Find where the given text appears and provide that cell's center as (x, y) coordinate. 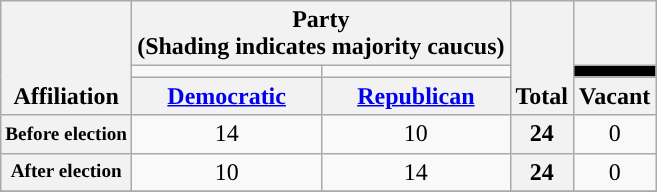
Affiliation (66, 58)
Republican (416, 96)
Party (Shading indicates majority caucus) (321, 34)
Total (542, 58)
After election (66, 172)
Vacant (615, 96)
Before election (66, 134)
Democratic (227, 96)
